Return the (X, Y) coordinate for the center point of the cell that contains the specified text.  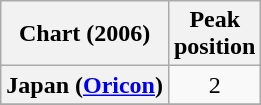
Chart (2006) (85, 34)
Peakposition (214, 34)
2 (214, 85)
Japan (Oricon) (85, 85)
